Detect which cell encompasses the target text, then output its (X, Y) center coordinate. 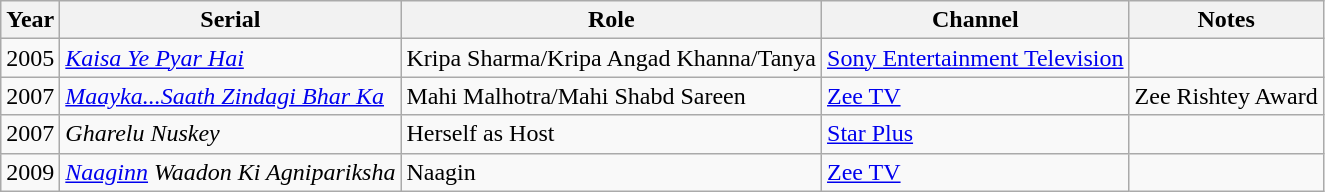
Notes (1226, 20)
Herself as Host (612, 134)
Serial (230, 20)
Mahi Malhotra/Mahi Shabd Sareen (612, 96)
Maayka...Saath Zindagi Bhar Ka (230, 96)
Naaginn Waadon Ki Agnipariksha (230, 172)
Zee Rishtey Award (1226, 96)
Gharelu Nuskey (230, 134)
Naagin (612, 172)
Sony Entertainment Television (976, 58)
Year (30, 20)
Star Plus (976, 134)
Kripa Sharma/Kripa Angad Khanna/Tanya (612, 58)
Channel (976, 20)
Kaisa Ye Pyar Hai (230, 58)
Role (612, 20)
2009 (30, 172)
2005 (30, 58)
